Output the (x, y) coordinate of the center of the cell containing the given text.  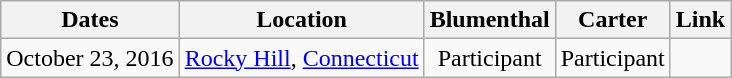
Rocky Hill, Connecticut (302, 58)
Location (302, 20)
October 23, 2016 (90, 58)
Carter (612, 20)
Blumenthal (490, 20)
Dates (90, 20)
Link (700, 20)
